Identify which cell holds the provided text, then report its (x, y) central coordinate. 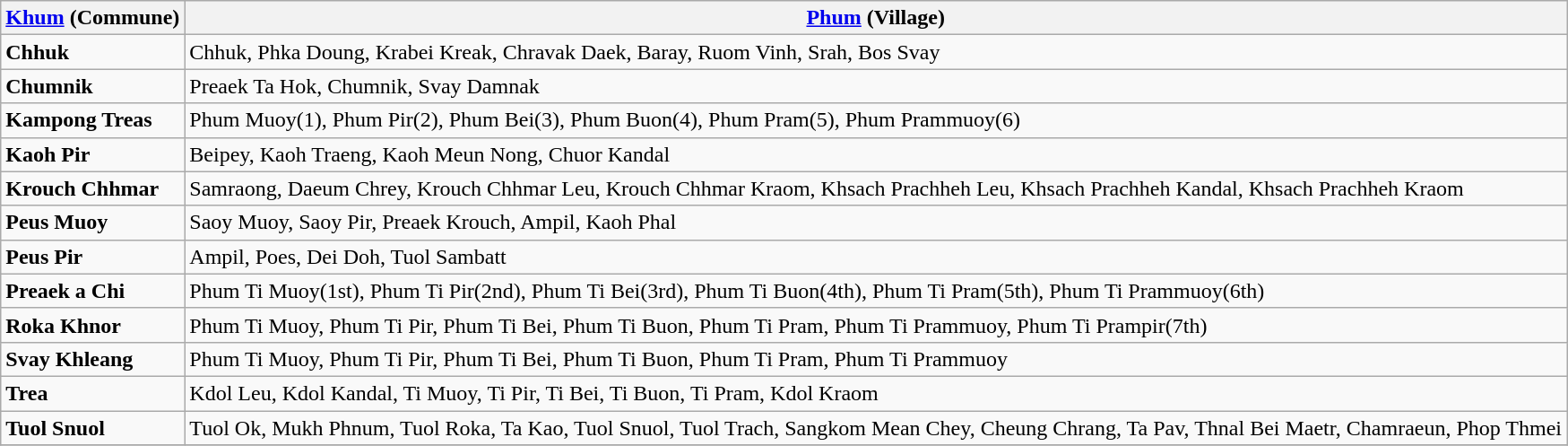
Preaek a Chi (93, 291)
Roka Khnor (93, 325)
Chumnik (93, 86)
Tuol Ok, Mukh Phnum, Tuol Roka, Ta Kao, Tuol Snuol, Tuol Trach, Sangkom Mean Chey, Cheung Chrang, Ta Pav, Thnal Bei Maetr, Chamraeun, Phop Thmei (876, 428)
Peus Pir (93, 257)
Trea (93, 393)
Kaoh Pir (93, 154)
Samraong, Daeum Chrey, Krouch Chhmar Leu, Krouch Chhmar Kraom, Khsach Prachheh Leu, Khsach Prachheh Kandal, Khsach Prachheh Kraom (876, 188)
Svay Khleang (93, 359)
Phum (Village) (876, 18)
Krouch Chhmar (93, 188)
Saoy Muoy, Saoy Pir, Preaek Krouch, Ampil, Kaoh Phal (876, 223)
Khum (Commune) (93, 18)
Peus Muoy (93, 223)
Phum Muoy(1), Phum Pir(2), Phum Bei(3), Phum Buon(4), Phum Pram(5), Phum Prammuoy(6) (876, 120)
Kdol Leu, Kdol Kandal, Ti Muoy, Ti Pir, Ti Bei, Ti Buon, Ti Pram, Kdol Kraom (876, 393)
Kampong Treas (93, 120)
Phum Ti Muoy(1st), Phum Ti Pir(2nd), Phum Ti Bei(3rd), Phum Ti Buon(4th), Phum Ti Pram(5th), Phum Ti Prammuoy(6th) (876, 291)
Preaek Ta Hok, Chumnik, Svay Damnak (876, 86)
Ampil, Poes, Dei Doh, Tuol Sambatt (876, 257)
Phum Ti Muoy, Phum Ti Pir, Phum Ti Bei, Phum Ti Buon, Phum Ti Pram, Phum Ti Prammuoy (876, 359)
Chhuk (93, 52)
Phum Ti Muoy, Phum Ti Pir, Phum Ti Bei, Phum Ti Buon, Phum Ti Pram, Phum Ti Prammuoy, Phum Ti Prampir(7th) (876, 325)
Tuol Snuol (93, 428)
Chhuk, Phka Doung, Krabei Kreak, Chravak Daek, Baray, Ruom Vinh, Srah, Bos Svay (876, 52)
Beipey, Kaoh Traeng, Kaoh Meun Nong, Chuor Kandal (876, 154)
